Search for the cell housing the specified text and yield its (X, Y) center coordinate. 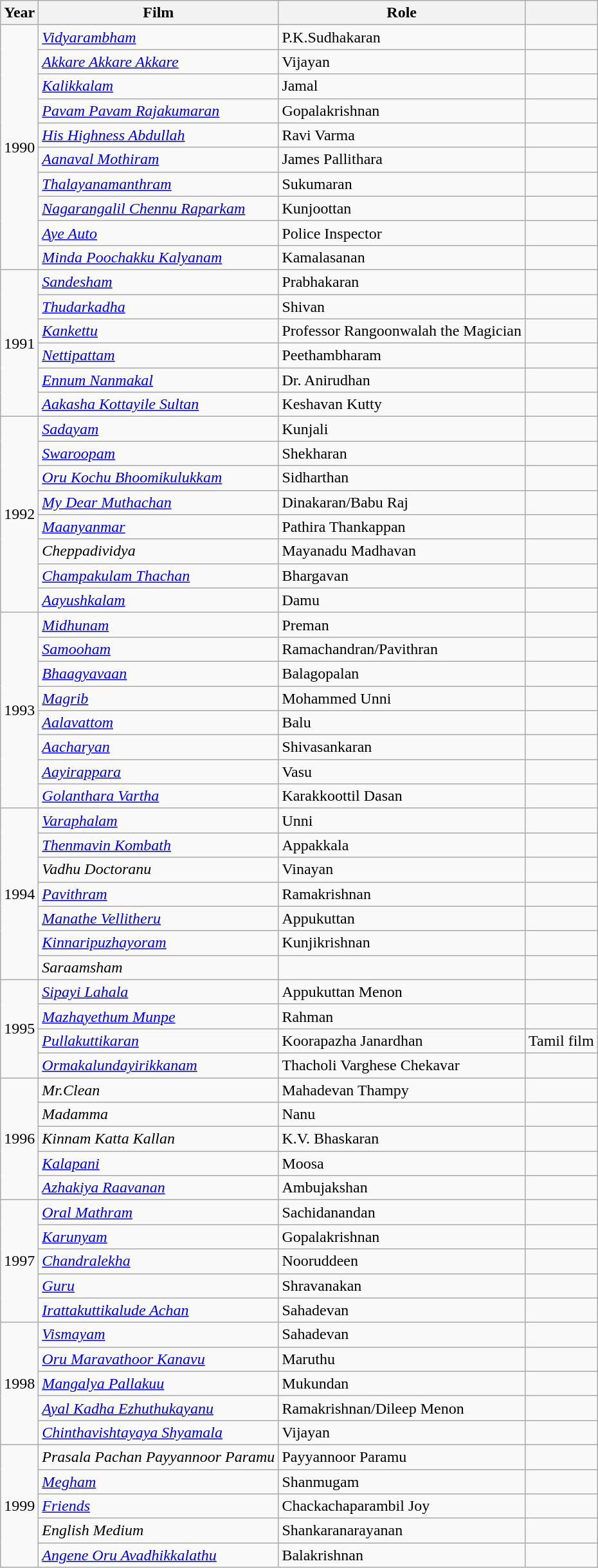
Moosa (402, 1163)
1991 (19, 343)
Mohammed Unni (402, 698)
Aalavattom (158, 723)
Shivan (402, 307)
Sandesham (158, 282)
Aye Auto (158, 233)
P.K.Sudhakaran (402, 37)
Dinakaran/Babu Raj (402, 502)
Koorapazha Janardhan (402, 1041)
Appukuttan (402, 918)
Sipayi Lahala (158, 992)
Azhakiya Raavanan (158, 1188)
Karakkoottil Dasan (402, 796)
Role (402, 13)
Samooham (158, 649)
Swaroopam (158, 453)
Damu (402, 600)
Aanaval Mothiram (158, 160)
Karunyam (158, 1237)
Nooruddeen (402, 1261)
Mazhayethum Munpe (158, 1016)
Bhaagyavaan (158, 673)
Vismayam (158, 1335)
Thudarkadha (158, 307)
Vasu (402, 772)
Aayushkalam (158, 600)
Unni (402, 821)
Shravanakan (402, 1286)
Guru (158, 1286)
Sidharthan (402, 478)
Akkare Akkare Akkare (158, 62)
Ramakrishnan (402, 894)
Kamalasanan (402, 257)
Appukuttan Menon (402, 992)
Shivasankaran (402, 747)
Champakulam Thachan (158, 576)
Ramakrishnan/Dileep Menon (402, 1408)
His Highness Abdullah (158, 135)
Mukundan (402, 1383)
1995 (19, 1028)
Keshavan Kutty (402, 405)
Prabhakaran (402, 282)
Kinnaripuzhayoram (158, 943)
1992 (19, 515)
Pavithram (158, 894)
Pathira Thankappan (402, 527)
Balagopalan (402, 673)
Mr.Clean (158, 1090)
Aayirappara (158, 772)
K.V. Bhaskaran (402, 1139)
Midhunam (158, 624)
English Medium (158, 1531)
Ennum Nanmakal (158, 380)
Oru Maravathoor Kanavu (158, 1359)
Golanthara Vartha (158, 796)
Kinnam Katta Kallan (158, 1139)
Ravi Varma (402, 135)
Pullakuttikaran (158, 1041)
Kalikkalam (158, 86)
Preman (402, 624)
Friends (158, 1506)
1990 (19, 148)
Chandralekha (158, 1261)
Saraamsham (158, 967)
1993 (19, 710)
Megham (158, 1481)
Appakkala (402, 845)
Maruthu (402, 1359)
Kunjoottan (402, 208)
Angene Oru Avadhikkalathu (158, 1555)
Irattakuttikalude Achan (158, 1310)
Ambujakshan (402, 1188)
Chackachaparambil Joy (402, 1506)
Chinthavishtayaya Shyamala (158, 1432)
Aakasha Kottayile Sultan (158, 405)
Bhargavan (402, 576)
Police Inspector (402, 233)
My Dear Muthachan (158, 502)
Prasala Pachan Payyannoor Paramu (158, 1457)
Cheppadividya (158, 551)
Ormakalundayirikkanam (158, 1065)
Thacholi Varghese Chekavar (402, 1065)
1999 (19, 1506)
1996 (19, 1139)
Minda Poochakku Kalyanam (158, 257)
Mangalya Pallakuu (158, 1383)
Nagarangalil Chennu Raparkam (158, 208)
Thenmavin Kombath (158, 845)
Rahman (402, 1016)
Ayal Kadha Ezhuthukayanu (158, 1408)
Sadayam (158, 429)
James Pallithara (402, 160)
Kalapani (158, 1163)
Shanmugam (402, 1481)
1994 (19, 894)
Kankettu (158, 331)
Dr. Anirudhan (402, 380)
Magrib (158, 698)
Oral Mathram (158, 1212)
Kunjikrishnan (402, 943)
1997 (19, 1261)
Tamil film (561, 1041)
Payyannoor Paramu (402, 1457)
Vidyarambham (158, 37)
Manathe Vellitheru (158, 918)
Balakrishnan (402, 1555)
Aacharyan (158, 747)
Peethambharam (402, 356)
Nanu (402, 1115)
Nettipattam (158, 356)
Mayanadu Madhavan (402, 551)
Sachidanandan (402, 1212)
Oru Kochu Bhoomikulukkam (158, 478)
Year (19, 13)
Pavam Pavam Rajakumaran (158, 111)
Varaphalam (158, 821)
Kunjali (402, 429)
Professor Rangoonwalah the Magician (402, 331)
Ramachandran/Pavithran (402, 649)
1998 (19, 1383)
Vadhu Doctoranu (158, 870)
Jamal (402, 86)
Shankaranarayanan (402, 1531)
Madamma (158, 1115)
Shekharan (402, 453)
Film (158, 13)
Thalayanamanthram (158, 184)
Vinayan (402, 870)
Maanyanmar (158, 527)
Sukumaran (402, 184)
Balu (402, 723)
Mahadevan Thampy (402, 1090)
